Determine the [X, Y] coordinate at the center of the cell enclosing the given text.  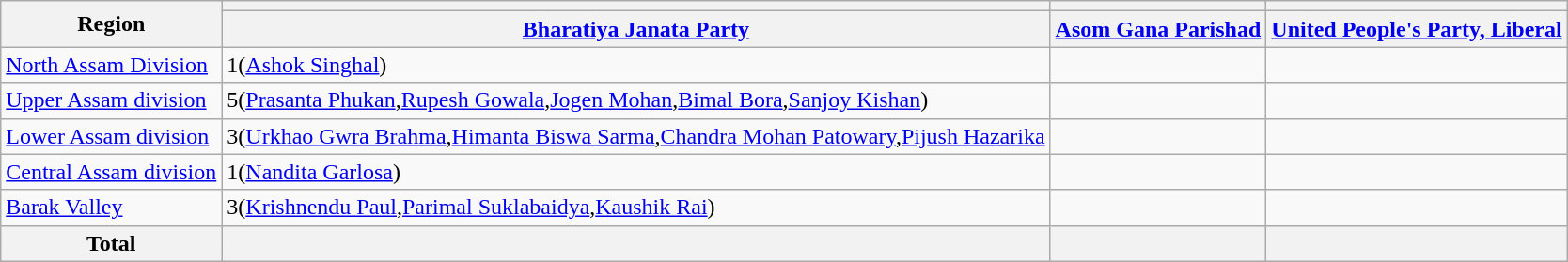
Region [111, 24]
Central Assam division [111, 172]
Upper Assam division [111, 100]
Asom Gana Parishad [1158, 29]
Total [111, 243]
3(Krishnendu Paul,Parimal Suklabaidya,Kaushik Rai) [635, 208]
United People's Party, Liberal [1417, 29]
North Assam Division [111, 65]
5(Prasanta Phukan,Rupesh Gowala,Jogen Mohan,Bimal Bora,Sanjoy Kishan) [635, 100]
1(Ashok Singhal) [635, 65]
Barak Valley [111, 208]
Lower Assam division [111, 136]
Bharatiya Janata Party [635, 29]
3(Urkhao Gwra Brahma,Himanta Biswa Sarma,Chandra Mohan Patowary,Pijush Hazarika [635, 136]
1(Nandita Garlosa) [635, 172]
